Search for the cell housing the specified text and yield its (X, Y) center coordinate. 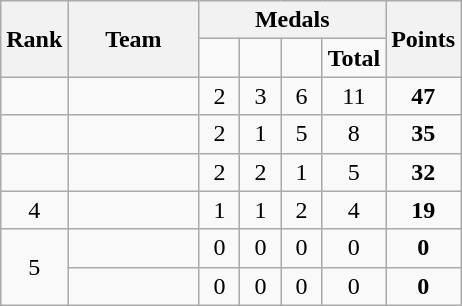
Team (134, 39)
Total (354, 58)
11 (354, 96)
8 (354, 134)
3 (260, 96)
35 (424, 134)
47 (424, 96)
Medals (292, 20)
19 (424, 210)
32 (424, 172)
Rank (34, 39)
6 (302, 96)
Points (424, 39)
